Identify which cell holds the provided text, then report its (x, y) central coordinate. 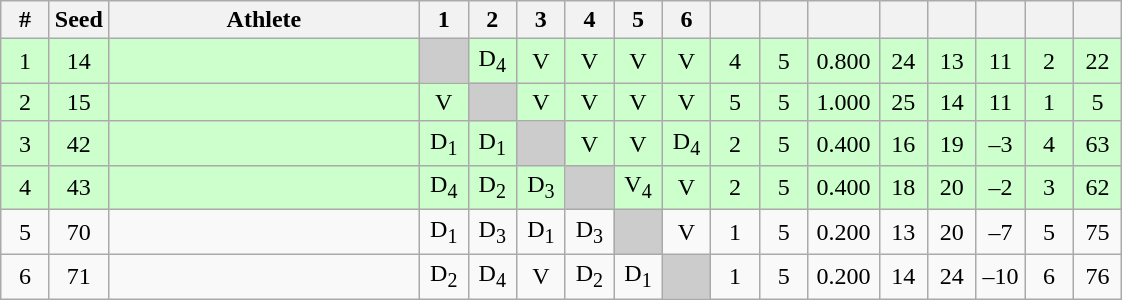
18 (904, 188)
62 (1098, 188)
22 (1098, 61)
76 (1098, 276)
19 (952, 143)
–2 (1000, 188)
V4 (638, 188)
–10 (1000, 276)
15 (78, 102)
0.800 (844, 61)
43 (78, 188)
Athlete (264, 20)
–3 (1000, 143)
42 (78, 143)
75 (1098, 232)
# (26, 20)
70 (78, 232)
71 (78, 276)
Seed (78, 20)
63 (1098, 143)
25 (904, 102)
16 (904, 143)
–7 (1000, 232)
1.000 (844, 102)
